Determine the (x, y) coordinate at the center of the cell enclosing the given text.  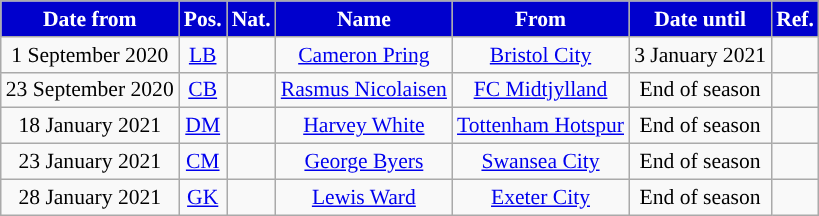
23 January 2021 (90, 162)
Cameron Pring (364, 55)
George Byers (364, 162)
23 September 2020 (90, 90)
Ref. (795, 19)
Bristol City (540, 55)
GK (203, 197)
FC Midtjylland (540, 90)
1 September 2020 (90, 55)
Rasmus Nicolaisen (364, 90)
Tottenham Hotspur (540, 126)
CB (203, 90)
Name (364, 19)
LB (203, 55)
Exeter City (540, 197)
18 January 2021 (90, 126)
CM (203, 162)
3 January 2021 (700, 55)
Lewis Ward (364, 197)
From (540, 19)
Pos. (203, 19)
DM (203, 126)
Date from (90, 19)
Harvey White (364, 126)
Date until (700, 19)
Swansea City (540, 162)
Nat. (252, 19)
28 January 2021 (90, 197)
